Find where the given text appears and provide that cell's center as (X, Y) coordinate. 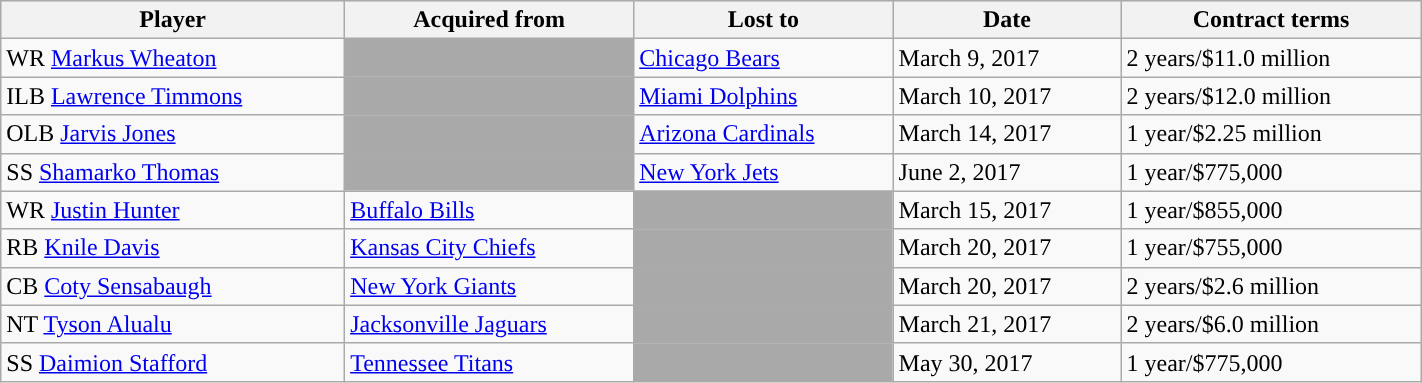
New York Giants (490, 286)
SS Daimion Stafford (173, 362)
March 9, 2017 (1007, 58)
2 years/$11.0 million (1271, 58)
March 15, 2017 (1007, 210)
WR Markus Wheaton (173, 58)
1 year/$2.25 million (1271, 134)
CB Coty Sensabaugh (173, 286)
Kansas City Chiefs (490, 248)
Acquired from (490, 20)
March 21, 2017 (1007, 324)
May 30, 2017 (1007, 362)
2 years/$2.6 million (1271, 286)
NT Tyson Alualu (173, 324)
Player (173, 20)
1 year/$855,000 (1271, 210)
Tennessee Titans (490, 362)
Jacksonville Jaguars (490, 324)
2 years/$6.0 million (1271, 324)
Lost to (764, 20)
Buffalo Bills (490, 210)
Arizona Cardinals (764, 134)
March 10, 2017 (1007, 96)
WR Justin Hunter (173, 210)
OLB Jarvis Jones (173, 134)
Chicago Bears (764, 58)
New York Jets (764, 172)
ILB Lawrence Timmons (173, 96)
1 year/$755,000 (1271, 248)
Contract terms (1271, 20)
March 14, 2017 (1007, 134)
RB Knile Davis (173, 248)
SS Shamarko Thomas (173, 172)
2 years/$12.0 million (1271, 96)
Date (1007, 20)
Miami Dolphins (764, 96)
June 2, 2017 (1007, 172)
